Locate the cell with the specified text and output its [X, Y] center coordinate. 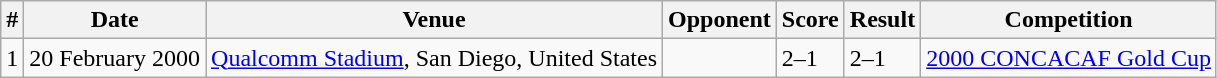
Qualcomm Stadium, San Diego, United States [434, 58]
Result [882, 20]
1 [12, 58]
Opponent [720, 20]
Score [810, 20]
# [12, 20]
2000 CONCACAF Gold Cup [1069, 58]
Date [115, 20]
Venue [434, 20]
Competition [1069, 20]
20 February 2000 [115, 58]
